Capture the cell that displays the provided text and extract its (x, y) central coordinate. 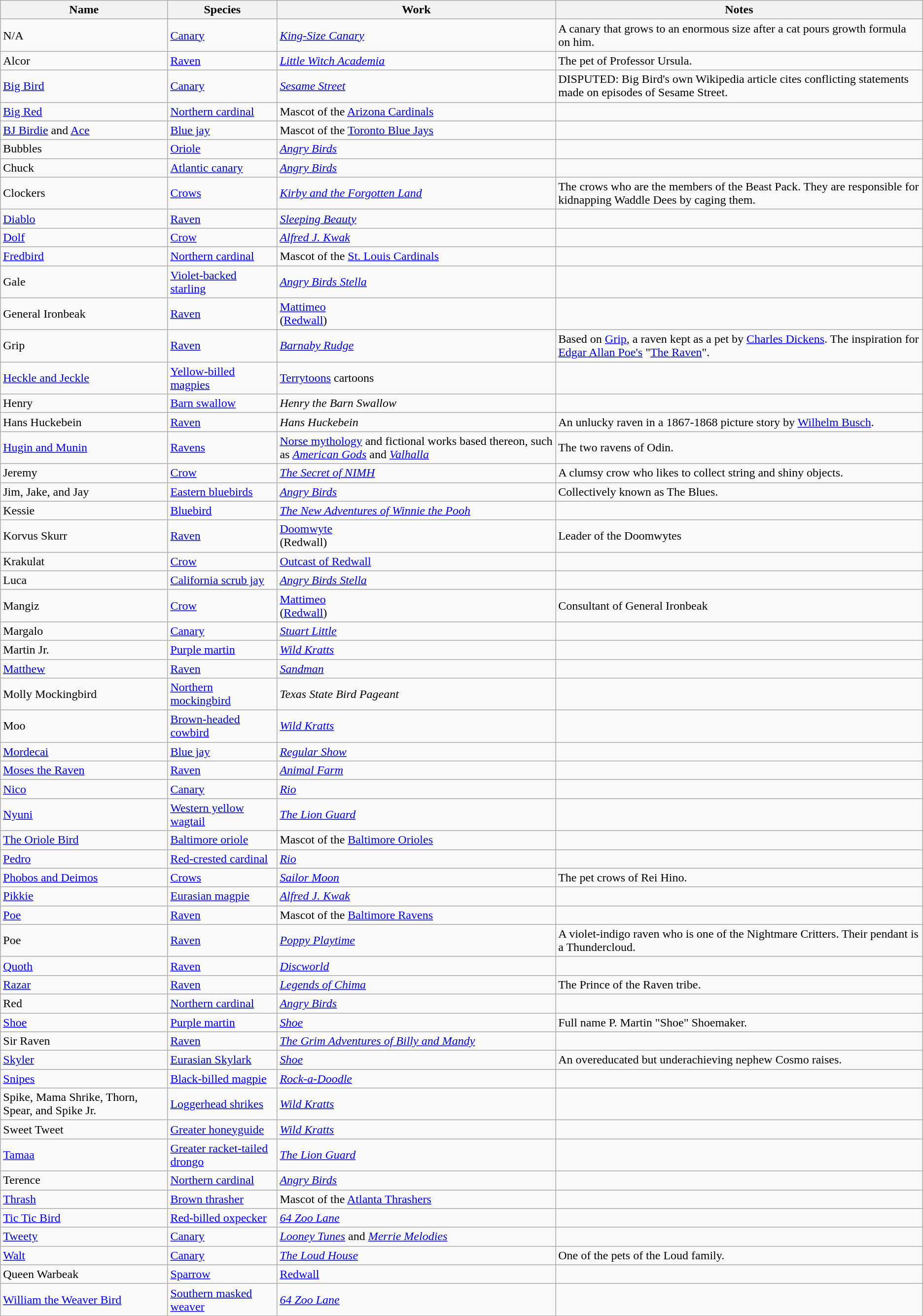
Walt (84, 1255)
Leader of the Doomwytes (740, 536)
Mascot of the St. Louis Cardinals (416, 256)
Red-billed oxpecker (222, 1218)
Mordecai (84, 752)
N/A (84, 36)
Mangiz (84, 606)
Animal Farm (416, 770)
Eastern bluebirds (222, 492)
The New Adventures of Winnie the Pooh (416, 511)
Red (84, 1003)
Heckle and Jeckle (84, 378)
Tamaa (84, 1155)
A canary that grows to an enormous size after a cat pours growth formula on him. (740, 36)
Full name P. Martin "Shoe" Shoemaker. (740, 1023)
Baltimore oriole (222, 840)
Little Witch Academia (416, 61)
Legends of Chima (416, 985)
Collectively known as The Blues. (740, 492)
The Oriole Bird (84, 840)
Pedro (84, 859)
Henry the Barn Swallow (416, 403)
Redwall (416, 1274)
Norse mythology and fictional works based thereon, such as American Gods and Valhalla (416, 448)
Ravens (222, 448)
Moo (84, 726)
Phobos and Deimos (84, 877)
A clumsy crow who likes to collect string and shiny objects. (740, 473)
Barn swallow (222, 403)
Sleeping Beauty (416, 219)
Matthew (84, 668)
Kirby and the Forgotten Land (416, 193)
Big Red (84, 111)
Southern masked weaver (222, 1299)
Poppy Playtime (416, 940)
Looney Tunes and Merrie Melodies (416, 1237)
Yellow-billed magpies (222, 378)
The crows who are the members of the Beast Pack. They are responsible for kidnapping Waddle Dees by caging them. (740, 193)
Western yellow wagtail (222, 815)
Tweety (84, 1237)
Fredbird (84, 256)
Eurasian Skylark (222, 1060)
The two ravens of Odin. (740, 448)
Outcast of Redwall (416, 561)
Terrytoons cartoons (416, 378)
Molly Mockingbird (84, 695)
Bluebird (222, 511)
Grip (84, 346)
Mascot of the Baltimore Ravens (416, 915)
Terence (84, 1180)
Greater racket-tailed drongo (222, 1155)
Name (84, 10)
Chuck (84, 168)
Skyler (84, 1060)
William the Weaver Bird (84, 1299)
Queen Warbeak (84, 1274)
Stuart Little (416, 631)
Pikkie (84, 896)
California scrub jay (222, 580)
Mascot of the Toronto Blue Jays (416, 130)
Loggerhead shrikes (222, 1104)
Sesame Street (416, 86)
Northern mockingbird (222, 695)
BJ Birdie and Ace (84, 130)
Nyuni (84, 815)
Clockers (84, 193)
Notes (740, 10)
Henry (84, 403)
Texas State Bird Pageant (416, 695)
Sir Raven (84, 1041)
Dolf (84, 237)
The pet of Professor Ursula. (740, 61)
The Grim Adventures of Billy and Mandy (416, 1041)
Razar (84, 985)
Korvus Skurr (84, 536)
Thrash (84, 1199)
Krakulat (84, 561)
Oriole (222, 149)
The Loud House (416, 1255)
Martin Jr. (84, 650)
Eurasian magpie (222, 896)
Margalo (84, 631)
Hugin and Munin (84, 448)
Spike, Mama Shrike, Thorn, Spear, and Spike Jr. (84, 1104)
Gale (84, 281)
Consultant of General Ironbeak (740, 606)
Brown thrasher (222, 1199)
Doomwyte(Redwall) (416, 536)
Violet-backed starling (222, 281)
Black-billed magpie (222, 1079)
An unlucky raven in a 1867-1868 picture story by Wilhelm Busch. (740, 422)
Mascot of the Atlanta Thrashers (416, 1199)
Jim, Jake, and Jay (84, 492)
A violet-indigo raven who is one of the Nightmare Critters. Their pendant is a Thundercloud. (740, 940)
DISPUTED: Big Bird's own Wikipedia article cites conflicting statements made on episodes of Sesame Street. (740, 86)
Sandman (416, 668)
Mascot of the Arizona Cardinals (416, 111)
Regular Show (416, 752)
King-Size Canary (416, 36)
Snipes (84, 1079)
Luca (84, 580)
One of the pets of the Loud family. (740, 1255)
Sweet Tweet (84, 1130)
Quoth (84, 966)
Barnaby Rudge (416, 346)
Based on Grip, a raven kept as a pet by Charles Dickens. The inspiration for Edgar Allan Poe's "The Raven". (740, 346)
Red-crested cardinal (222, 859)
The Prince of the Raven tribe. (740, 985)
Sparrow (222, 1274)
Species (222, 10)
Nico (84, 789)
Diablo (84, 219)
The Secret of NIMH (416, 473)
Tic Tic Bird (84, 1218)
Greater honeyguide (222, 1130)
An overeducated but underachieving nephew Cosmo raises. (740, 1060)
Kessie (84, 511)
Alcor (84, 61)
Work (416, 10)
Jeremy (84, 473)
Mascot of the Baltimore Orioles (416, 840)
Sailor Moon (416, 877)
Big Bird (84, 86)
Moses the Raven (84, 770)
General Ironbeak (84, 314)
Brown-headed cowbird (222, 726)
Rock-a-Doodle (416, 1079)
Discworld (416, 966)
Bubbles (84, 149)
The pet crows of Rei Hino. (740, 877)
Atlantic canary (222, 168)
